Scan for the cell matching the given text and deliver its [x, y] coordinate at center. 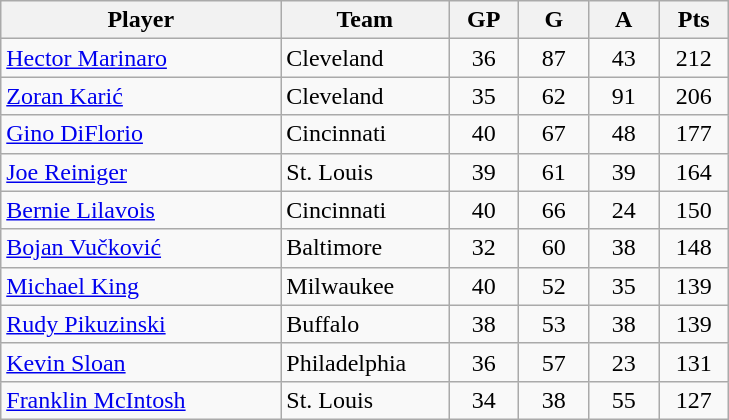
164 [694, 172]
Player [141, 20]
Philadelphia [365, 362]
67 [554, 134]
34 [484, 400]
60 [554, 248]
91 [624, 96]
148 [694, 248]
212 [694, 58]
32 [484, 248]
127 [694, 400]
Bojan Vučković [141, 248]
G [554, 20]
Hector Marinaro [141, 58]
Bernie Lilavois [141, 210]
48 [624, 134]
Pts [694, 20]
Gino DiFlorio [141, 134]
Zoran Karić [141, 96]
150 [694, 210]
Joe Reiniger [141, 172]
62 [554, 96]
Michael King [141, 286]
55 [624, 400]
Milwaukee [365, 286]
66 [554, 210]
43 [624, 58]
87 [554, 58]
23 [624, 362]
57 [554, 362]
Kevin Sloan [141, 362]
177 [694, 134]
Baltimore [365, 248]
Team [365, 20]
A [624, 20]
53 [554, 324]
Rudy Pikuzinski [141, 324]
61 [554, 172]
24 [624, 210]
Franklin McIntosh [141, 400]
206 [694, 96]
52 [554, 286]
Buffalo [365, 324]
GP [484, 20]
131 [694, 362]
